Search for the cell housing the specified text and yield its [X, Y] center coordinate. 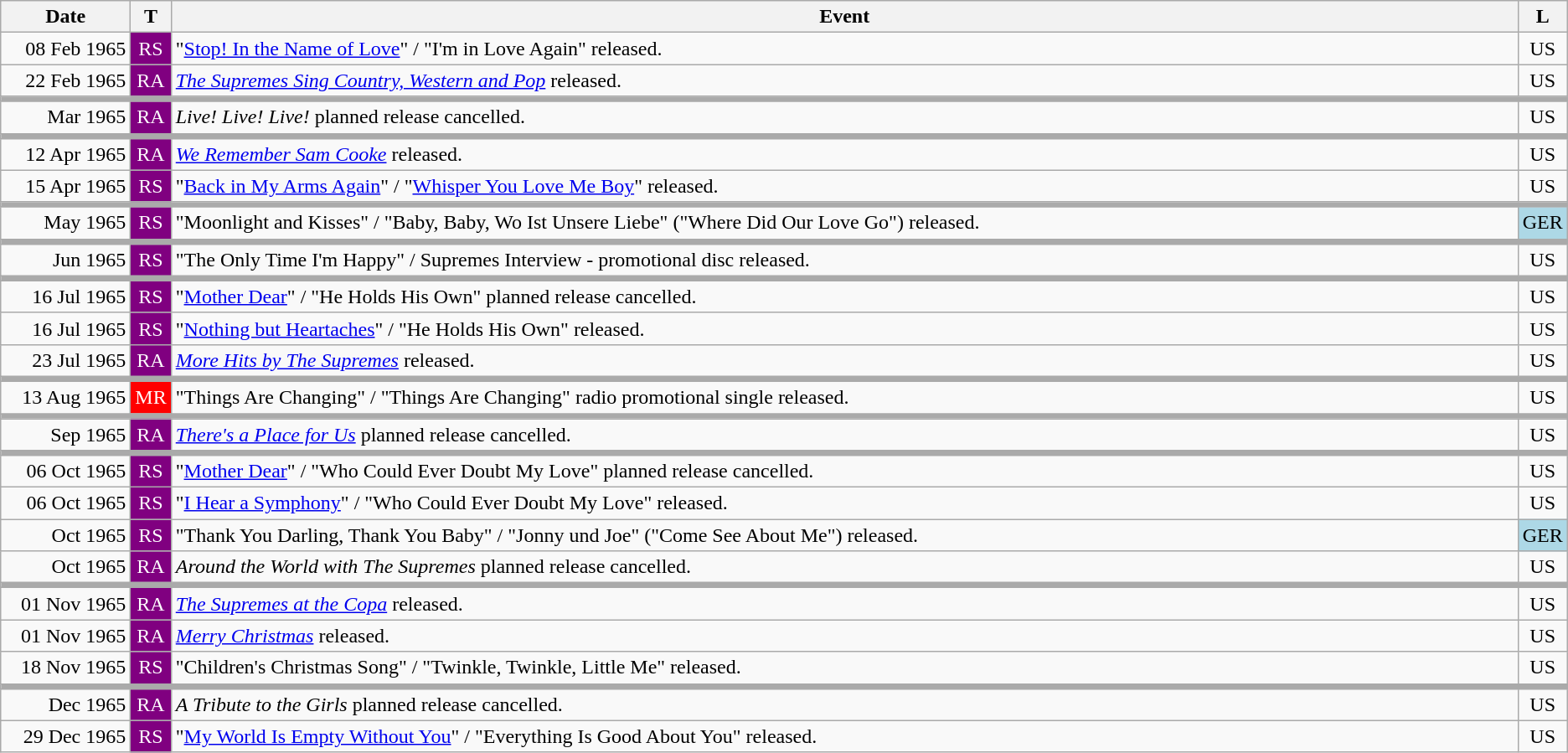
"Mother Dear" / "Who Could Ever Doubt My Love" planned release cancelled. [844, 472]
"Children's Christmas Song" / "Twinkle, Twinkle, Little Me" released. [844, 668]
Jun 1965 [65, 260]
May 1965 [65, 223]
"Moonlight and Kisses" / "Baby, Baby, Wo Ist Unsere Liebe" ("Where Did Our Love Go") released. [844, 223]
"Stop! In the Name of Love" / "I'm in Love Again" released. [844, 49]
13 Aug 1965 [65, 397]
The Supremes Sing Country, Western and Pop released. [844, 80]
Live! Live! Live! planned release cancelled. [844, 117]
Event [844, 17]
"Things Are Changing" / "Things Are Changing" radio promotional single released. [844, 397]
We Remember Sam Cooke released. [844, 154]
"Thank You Darling, Thank You Baby" / "Jonny und Joe" ("Come See About Me") released. [844, 535]
"Back in My Arms Again" / "Whisper You Love Me Boy" released. [844, 186]
Sep 1965 [65, 435]
There's a Place for Us planned release cancelled. [844, 435]
"I Hear a Symphony" / "Who Could Ever Doubt My Love" released. [844, 503]
A Tribute to the Girls planned release cancelled. [844, 704]
Merry Christmas released. [844, 636]
12 Apr 1965 [65, 154]
Mar 1965 [65, 117]
"Nothing but Heartaches" / "He Holds His Own" released. [844, 328]
18 Nov 1965 [65, 668]
08 Feb 1965 [65, 49]
"Mother Dear" / "He Holds His Own" planned release cancelled. [844, 297]
15 Apr 1965 [65, 186]
MR [151, 397]
Around the World with The Supremes planned release cancelled. [844, 567]
"My World Is Empty Without You" / "Everything Is Good About You" released. [844, 736]
The Supremes at the Copa released. [844, 604]
More Hits by The Supremes released. [844, 360]
T [151, 17]
Dec 1965 [65, 704]
"The Only Time I'm Happy" / Supremes Interview - promotional disc released. [844, 260]
29 Dec 1965 [65, 736]
23 Jul 1965 [65, 360]
22 Feb 1965 [65, 80]
Date [65, 17]
L [1543, 17]
